Locate the cell with the specified text and output its (X, Y) center coordinate. 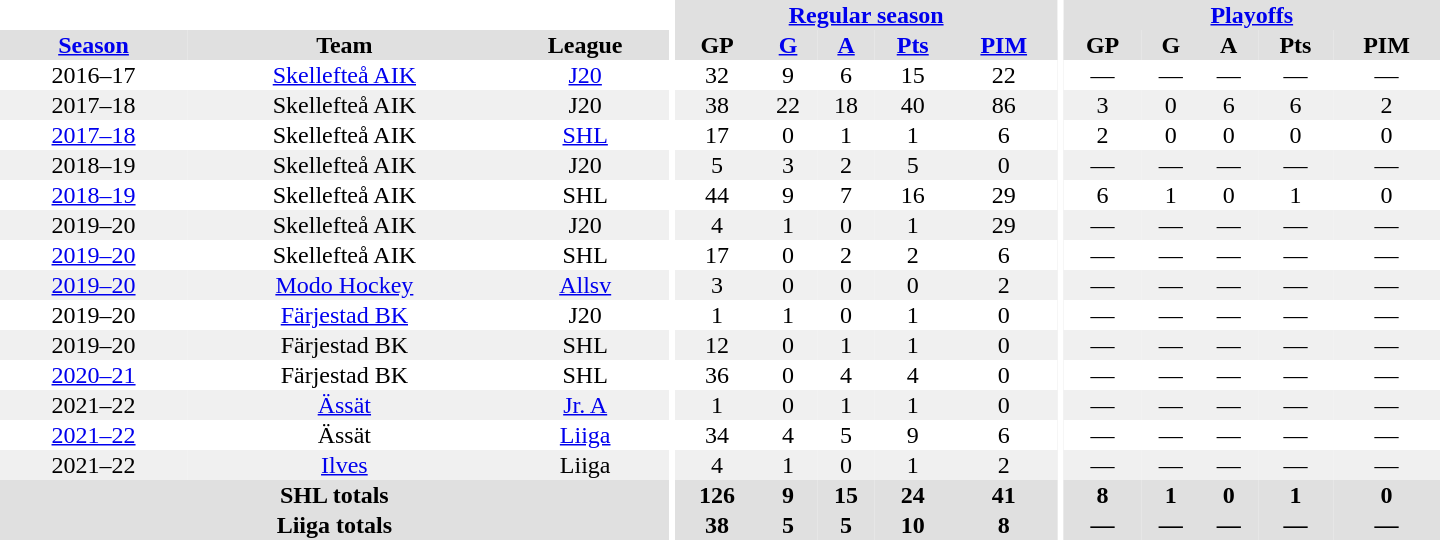
16 (912, 195)
2016–17 (94, 75)
SHL totals (334, 495)
18 (846, 105)
34 (717, 435)
Modo Hockey (344, 285)
Liiga totals (334, 525)
Ilves (344, 465)
126 (717, 495)
24 (912, 495)
Jr. A (586, 405)
League (586, 45)
40 (912, 105)
10 (912, 525)
36 (717, 375)
12 (717, 345)
32 (717, 75)
44 (717, 195)
Playoffs (1252, 15)
Allsv (586, 285)
Team (344, 45)
86 (1004, 105)
2020–21 (94, 375)
Season (94, 45)
7 (846, 195)
41 (1004, 495)
Regular season (866, 15)
